Search for the cell housing the specified text and yield its (X, Y) center coordinate. 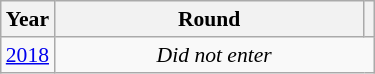
2018 (28, 55)
Round (209, 19)
Year (28, 19)
Did not enter (214, 55)
